For the text-containing cell, return its midpoint in [X, Y] coordinate format. 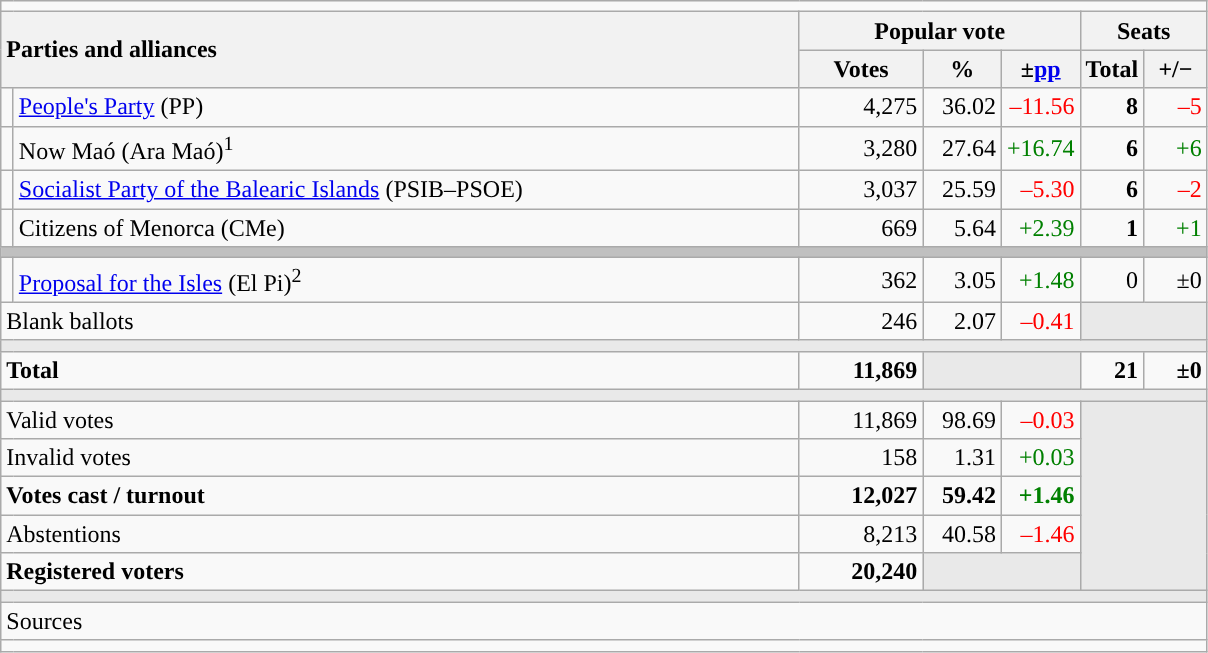
Votes [861, 69]
4,275 [861, 107]
5.64 [962, 228]
Parties and alliances [400, 50]
Registered voters [400, 572]
Valid votes [400, 420]
–0.41 [1040, 321]
Sources [604, 621]
People's Party (PP) [406, 107]
% [962, 69]
Seats [1144, 31]
3,037 [861, 190]
+0.03 [1040, 458]
1 [1112, 228]
20,240 [861, 572]
40.58 [962, 534]
–5 [1176, 107]
362 [861, 280]
Citizens of Menorca (CMe) [406, 228]
36.02 [962, 107]
±pp [1040, 69]
+2.39 [1040, 228]
1.31 [962, 458]
+1.48 [1040, 280]
+/− [1176, 69]
–2 [1176, 190]
Popular vote [940, 31]
–5.30 [1040, 190]
25.59 [962, 190]
246 [861, 321]
–1.46 [1040, 534]
+1.46 [1040, 496]
669 [861, 228]
3.05 [962, 280]
0 [1112, 280]
Votes cast / turnout [400, 496]
8 [1112, 107]
Socialist Party of the Balearic Islands (PSIB–PSOE) [406, 190]
Abstentions [400, 534]
98.69 [962, 420]
Proposal for the Isles (El Pi)2 [406, 280]
Now Maó (Ara Maó)1 [406, 148]
+16.74 [1040, 148]
+6 [1176, 148]
8,213 [861, 534]
59.42 [962, 496]
158 [861, 458]
+1 [1176, 228]
12,027 [861, 496]
2.07 [962, 321]
21 [1112, 370]
–0.03 [1040, 420]
–11.56 [1040, 107]
27.64 [962, 148]
Invalid votes [400, 458]
3,280 [861, 148]
Blank ballots [400, 321]
